Locate the cell with the specified text and output its (x, y) center coordinate. 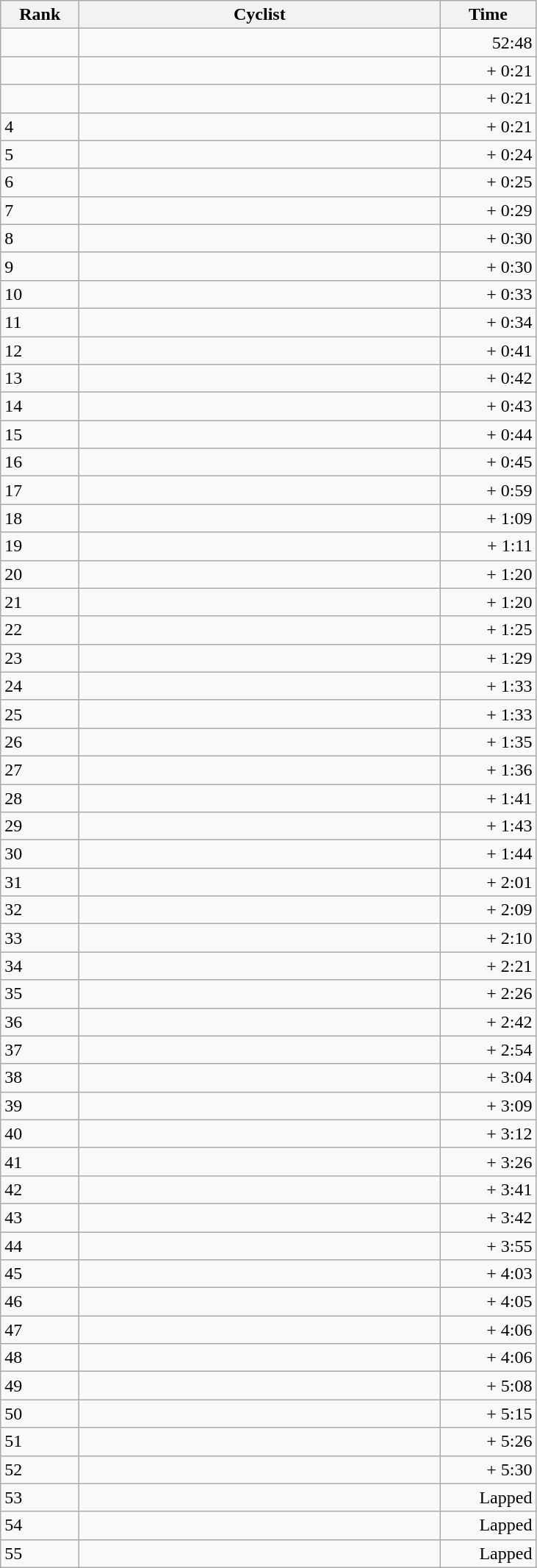
46 (40, 1302)
30 (40, 854)
16 (40, 462)
28 (40, 798)
+ 3:41 (488, 1189)
+ 3:55 (488, 1246)
51 (40, 1442)
+ 3:26 (488, 1161)
Time (488, 15)
39 (40, 1106)
53 (40, 1497)
+ 2:26 (488, 994)
+ 0:41 (488, 351)
14 (40, 407)
5 (40, 154)
+ 2:01 (488, 882)
44 (40, 1246)
Cyclist (260, 15)
15 (40, 434)
21 (40, 602)
+ 4:03 (488, 1274)
25 (40, 714)
34 (40, 966)
8 (40, 238)
31 (40, 882)
+ 2:21 (488, 966)
+ 0:33 (488, 294)
27 (40, 770)
+ 0:44 (488, 434)
+ 5:08 (488, 1386)
+ 1:09 (488, 518)
37 (40, 1050)
32 (40, 910)
19 (40, 546)
29 (40, 826)
+ 0:59 (488, 490)
+ 2:54 (488, 1050)
6 (40, 182)
24 (40, 686)
52:48 (488, 43)
23 (40, 658)
+ 5:15 (488, 1414)
10 (40, 294)
54 (40, 1525)
38 (40, 1078)
9 (40, 266)
+ 0:24 (488, 154)
+ 0:43 (488, 407)
+ 1:36 (488, 770)
45 (40, 1274)
18 (40, 518)
33 (40, 938)
52 (40, 1469)
+ 1:11 (488, 546)
+ 0:29 (488, 210)
17 (40, 490)
22 (40, 630)
35 (40, 994)
+ 0:25 (488, 182)
49 (40, 1386)
+ 5:30 (488, 1469)
12 (40, 351)
+ 0:42 (488, 379)
+ 1:41 (488, 798)
+ 4:05 (488, 1302)
4 (40, 126)
+ 1:43 (488, 826)
20 (40, 574)
43 (40, 1217)
42 (40, 1189)
+ 0:34 (488, 322)
13 (40, 379)
+ 2:09 (488, 910)
26 (40, 742)
+ 2:10 (488, 938)
40 (40, 1134)
47 (40, 1330)
36 (40, 1022)
50 (40, 1414)
+ 2:42 (488, 1022)
+ 5:26 (488, 1442)
+ 0:45 (488, 462)
+ 1:35 (488, 742)
7 (40, 210)
+ 3:42 (488, 1217)
41 (40, 1161)
48 (40, 1358)
11 (40, 322)
Rank (40, 15)
+ 1:29 (488, 658)
+ 3:04 (488, 1078)
+ 1:25 (488, 630)
+ 3:09 (488, 1106)
+ 1:44 (488, 854)
+ 3:12 (488, 1134)
55 (40, 1553)
